Return [X, Y] of the center of cell containing provided text 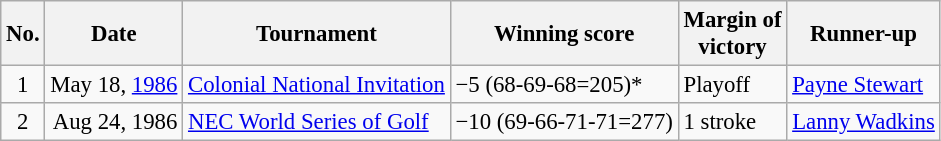
Lanny Wadkins [864, 122]
2 [23, 122]
Margin ofvictory [732, 34]
−5 (68-69-68=205)* [564, 85]
Playoff [732, 85]
1 stroke [732, 122]
NEC World Series of Golf [316, 122]
1 [23, 85]
Colonial National Invitation [316, 85]
−10 (69-66-71-71=277) [564, 122]
Runner-up [864, 34]
Payne Stewart [864, 85]
Winning score [564, 34]
May 18, 1986 [114, 85]
Date [114, 34]
Aug 24, 1986 [114, 122]
Tournament [316, 34]
No. [23, 34]
